Provide the (X, Y) coordinate of the cell's center where the given text is located.  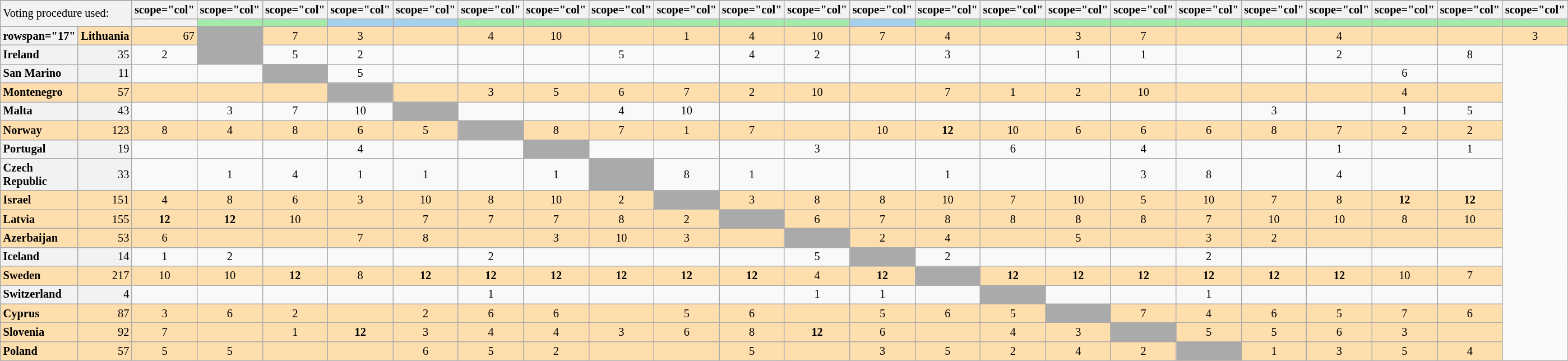
67 (164, 36)
33 (105, 174)
Sweden (39, 276)
43 (105, 111)
Malta (39, 111)
Cyprus (39, 313)
Israel (39, 200)
14 (105, 257)
Latvia (39, 219)
Slovenia (39, 332)
151 (105, 200)
35 (105, 54)
Poland (39, 351)
Voting procedure used: (66, 13)
Azerbaijan (39, 238)
155 (105, 219)
11 (105, 73)
Iceland (39, 257)
87 (105, 313)
Lithuania (105, 36)
Portugal (39, 149)
19 (105, 149)
53 (105, 238)
Ireland (39, 54)
92 (105, 332)
Montenegro (39, 92)
Norway (39, 130)
San Marino (39, 73)
rowspan="17" (39, 36)
123 (105, 130)
Czech Republic (39, 174)
217 (105, 276)
Switzerland (39, 294)
